Return (X, Y) of the center of cell containing provided text 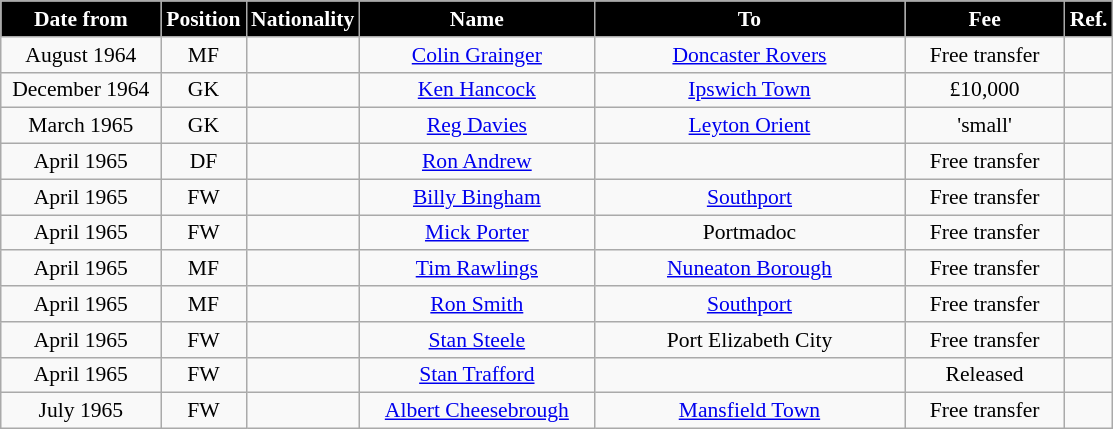
Stan Trafford (476, 375)
Nationality (302, 19)
'small' (985, 126)
Ref. (1089, 19)
Ron Andrew (476, 162)
July 1965 (81, 411)
DF (204, 162)
Leyton Orient (749, 126)
Doncaster Rovers (749, 55)
Albert Cheesebrough (476, 411)
Tim Rawlings (476, 269)
Ron Smith (476, 304)
Ipswich Town (749, 90)
Position (204, 19)
Released (985, 375)
Mansfield Town (749, 411)
Portmadoc (749, 233)
Ken Hancock (476, 90)
Stan Steele (476, 340)
To (749, 19)
Nuneaton Borough (749, 269)
Colin Grainger (476, 55)
August 1964 (81, 55)
December 1964 (81, 90)
Mick Porter (476, 233)
Name (476, 19)
Date from (81, 19)
Fee (985, 19)
Billy Bingham (476, 197)
£10,000 (985, 90)
Reg Davies (476, 126)
March 1965 (81, 126)
Port Elizabeth City (749, 340)
